Return (X, Y) of the center of cell containing provided text 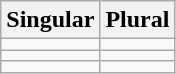
Plural (138, 20)
Singular (50, 20)
